For the text-containing cell, return its midpoint in [x, y] coordinate format. 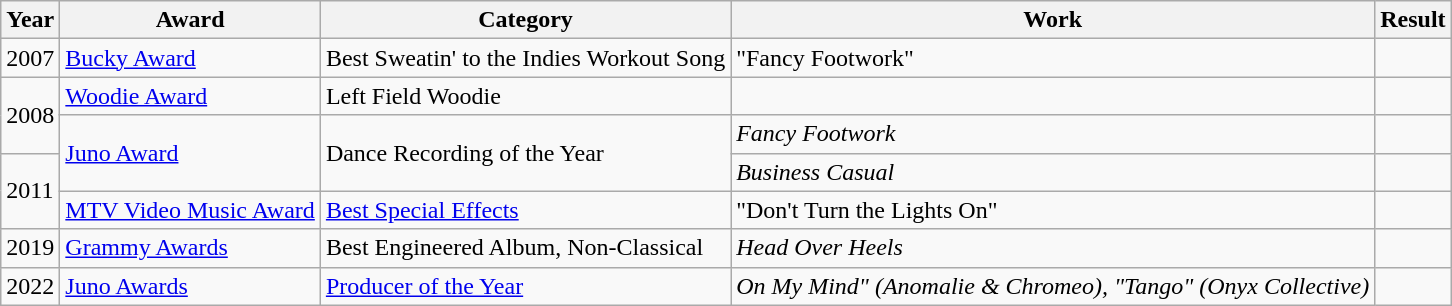
2019 [30, 248]
Juno Award [190, 153]
2008 [30, 115]
Left Field Woodie [525, 96]
Business Casual [1053, 172]
Grammy Awards [190, 248]
Bucky Award [190, 58]
Producer of the Year [525, 286]
Category [525, 20]
"Don't Turn the Lights On" [1053, 210]
On My Mind" (Anomalie & Chromeo), "Tango" (Onyx Collective) [1053, 286]
Woodie Award [190, 96]
2007 [30, 58]
Work [1053, 20]
Best Sweatin' to the Indies Workout Song [525, 58]
2022 [30, 286]
"Fancy Footwork" [1053, 58]
Best Special Effects [525, 210]
Award [190, 20]
Juno Awards [190, 286]
Year [30, 20]
Result [1413, 20]
2011 [30, 191]
Best Engineered Album, Non-Classical [525, 248]
Fancy Footwork [1053, 134]
Dance Recording of the Year [525, 153]
MTV Video Music Award [190, 210]
Head Over Heels [1053, 248]
